Provide the [X, Y] coordinate of the cell's center where the given text is located.  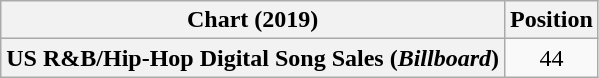
Position [552, 20]
44 [552, 58]
US R&B/Hip-Hop Digital Song Sales (Billboard) [253, 58]
Chart (2019) [253, 20]
